Identify which cell holds the provided text, then report its (X, Y) central coordinate. 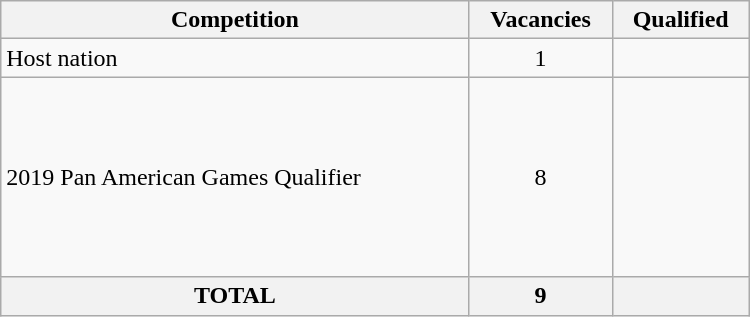
Competition (235, 20)
9 (540, 296)
Vacancies (540, 20)
2019 Pan American Games Qualifier (235, 177)
Host nation (235, 58)
8 (540, 177)
Qualified (680, 20)
TOTAL (235, 296)
1 (540, 58)
